Return the (x, y) coordinate for the center point of the cell that contains the specified text.  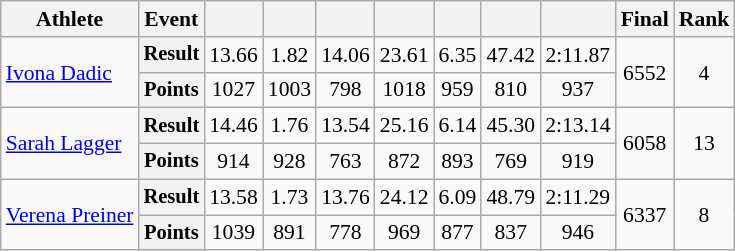
919 (578, 162)
47.42 (510, 55)
25.16 (404, 126)
14.46 (234, 126)
763 (346, 162)
877 (458, 233)
6.09 (458, 197)
798 (346, 90)
Final (645, 19)
13.58 (234, 197)
14.06 (346, 55)
1.73 (290, 197)
1018 (404, 90)
769 (510, 162)
24.12 (404, 197)
1027 (234, 90)
914 (234, 162)
6552 (645, 72)
2:11.87 (578, 55)
Verena Preiner (70, 214)
6.14 (458, 126)
837 (510, 233)
2:13.14 (578, 126)
13 (704, 144)
45.30 (510, 126)
778 (346, 233)
2:11.29 (578, 197)
1.76 (290, 126)
6337 (645, 214)
13.76 (346, 197)
946 (578, 233)
872 (404, 162)
6058 (645, 144)
Ivona Dadic (70, 72)
969 (404, 233)
Event (172, 19)
8 (704, 214)
6.35 (458, 55)
1.82 (290, 55)
937 (578, 90)
959 (458, 90)
48.79 (510, 197)
1039 (234, 233)
4 (704, 72)
Sarah Lagger (70, 144)
23.61 (404, 55)
810 (510, 90)
Athlete (70, 19)
Rank (704, 19)
1003 (290, 90)
13.54 (346, 126)
13.66 (234, 55)
928 (290, 162)
891 (290, 233)
893 (458, 162)
